Determine the (X, Y) coordinate at the center of the cell enclosing the given text.  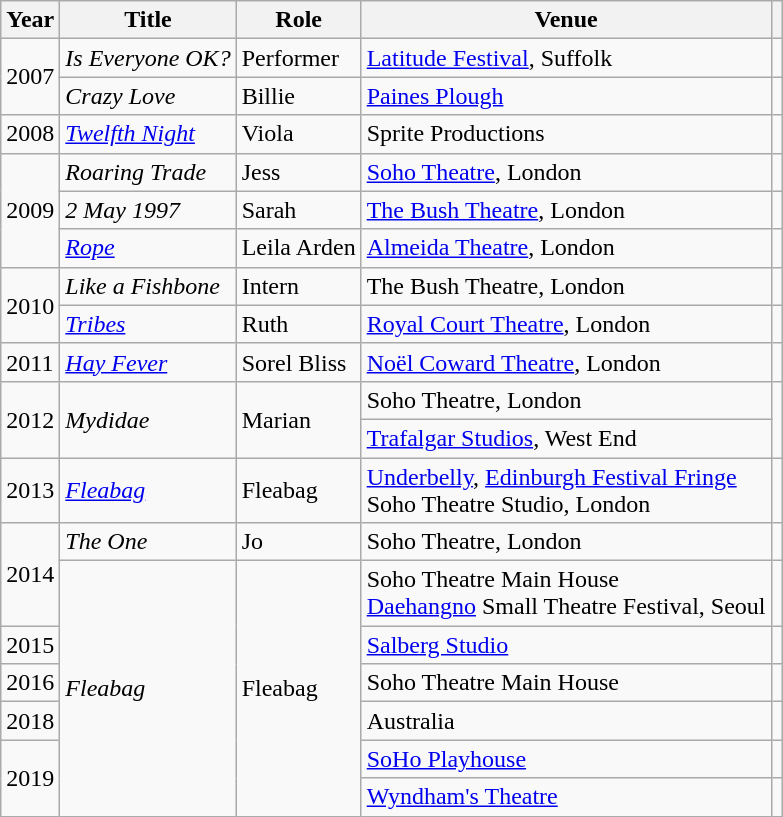
Crazy Love (148, 96)
2008 (30, 134)
2009 (30, 210)
Venue (566, 20)
Marian (298, 419)
Leila Arden (298, 248)
Wyndham's Theatre (566, 797)
2015 (30, 645)
2012 (30, 419)
Rope (148, 248)
Sorel Bliss (298, 362)
2016 (30, 683)
Latitude Festival, Suffolk (566, 58)
The One (148, 542)
Role (298, 20)
Ruth (298, 324)
SoHo Playhouse (566, 759)
Trafalgar Studios, West End (566, 438)
2007 (30, 77)
Salberg Studio (566, 645)
Australia (566, 721)
Royal Court Theatre, London (566, 324)
Intern (298, 286)
Tribes (148, 324)
Jo (298, 542)
Title (148, 20)
Soho Theatre Main House (566, 683)
Almeida Theatre, London (566, 248)
Like a Fishbone (148, 286)
2018 (30, 721)
2010 (30, 305)
Underbelly, Edinburgh Festival Fringe Soho Theatre Studio, London (566, 490)
Jess (298, 172)
Noël Coward Theatre, London (566, 362)
Viola (298, 134)
Roaring Trade (148, 172)
Year (30, 20)
Performer (298, 58)
Soho Theatre Main House Daehangno Small Theatre Festival, Seoul (566, 594)
Sarah (298, 210)
Mydidae (148, 419)
2011 (30, 362)
2019 (30, 778)
Paines Plough (566, 96)
2013 (30, 490)
Sprite Productions (566, 134)
Is Everyone OK? (148, 58)
Twelfth Night (148, 134)
Billie (298, 96)
Hay Fever (148, 362)
2 May 1997 (148, 210)
2014 (30, 574)
